Detect which cell encompasses the target text, then output its (X, Y) center coordinate. 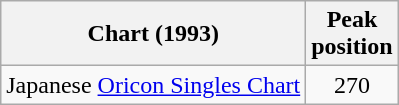
270 (352, 85)
Chart (1993) (154, 34)
Peakposition (352, 34)
Japanese Oricon Singles Chart (154, 85)
